Locate the cell with the specified text and output its [x, y] center coordinate. 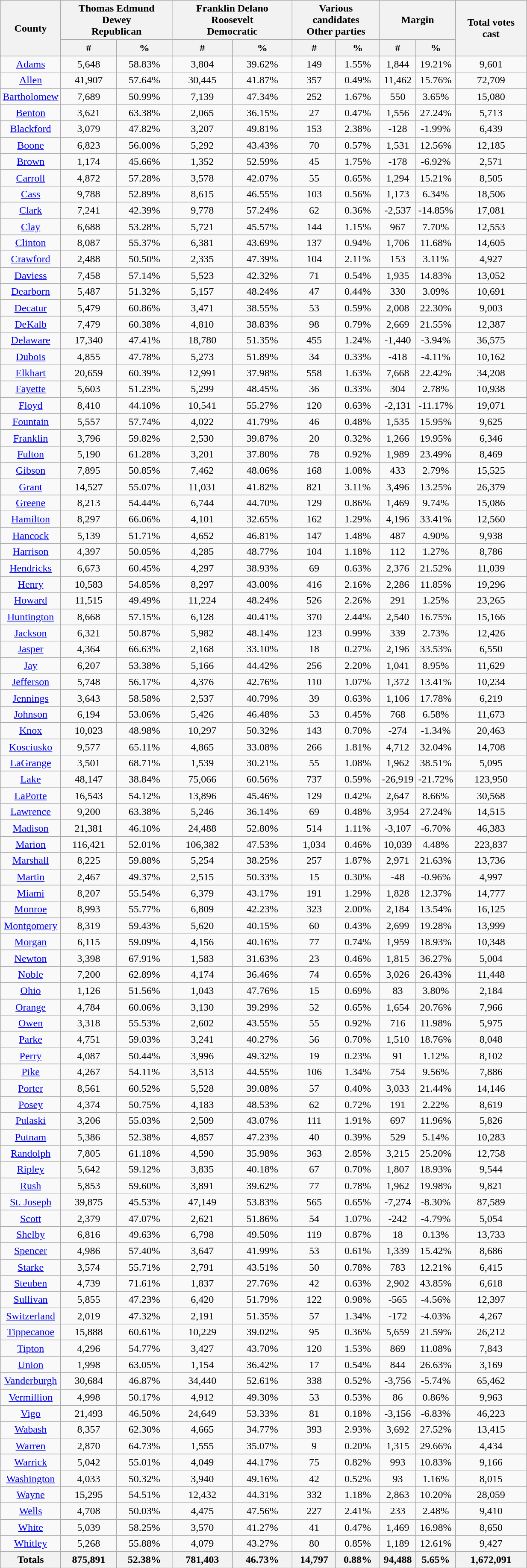
40.15% [262, 926]
8.95% [436, 665]
4,739 [88, 1284]
0.39% [358, 1137]
1,510 [397, 1040]
0.56% [358, 194]
9,166 [491, 1462]
36.42% [262, 1365]
13,896 [203, 796]
5,528 [203, 1088]
Shelby [31, 1234]
50.05% [144, 552]
3,033 [397, 1088]
60.45% [144, 568]
10,541 [203, 405]
7,668 [397, 373]
44.31% [262, 1495]
8,319 [88, 926]
57.28% [144, 178]
5,166 [203, 665]
36.15% [262, 113]
3,501 [88, 763]
Decatur [31, 308]
Putnam [31, 1137]
5,246 [203, 812]
5,713 [491, 113]
65.11% [144, 747]
3,215 [397, 1153]
12,387 [491, 324]
16,125 [491, 909]
1,126 [88, 991]
Franklin [31, 438]
12,991 [203, 373]
0.45% [358, 714]
21.63% [436, 861]
5,853 [88, 1186]
47.53% [262, 844]
57.24% [262, 210]
9,821 [491, 1186]
-2,537 [397, 210]
19,296 [491, 584]
123 [314, 633]
2,530 [203, 438]
42.32% [262, 275]
-1.34% [436, 730]
9,938 [491, 536]
45.46% [262, 796]
60.61% [144, 1332]
14,777 [491, 893]
-11.17% [436, 405]
49.63% [144, 1234]
44.70% [262, 503]
21.52% [436, 568]
50.85% [144, 470]
County [31, 28]
11.96% [436, 1121]
8,615 [203, 194]
-6.92% [436, 161]
12.37% [436, 893]
47.34% [262, 97]
0.18% [358, 1413]
15.42% [436, 1251]
59.03% [144, 1040]
2,509 [203, 1121]
Carroll [31, 178]
2,669 [397, 324]
363 [314, 1153]
4,872 [88, 178]
2,540 [397, 617]
9,410 [491, 1511]
Marion [31, 844]
-2,131 [397, 405]
4,101 [203, 519]
357 [314, 80]
91 [397, 1056]
8.66% [436, 796]
875,891 [88, 1560]
60.86% [144, 308]
19.98% [436, 1186]
6,809 [203, 909]
106,382 [203, 844]
43.43% [262, 145]
46.87% [144, 1381]
0.85% [358, 1544]
0.69% [358, 991]
68.71% [144, 763]
10,039 [397, 844]
4,364 [88, 649]
Fayette [31, 389]
44.42% [262, 665]
233 [397, 1511]
4,997 [491, 877]
18.76% [436, 1040]
93 [397, 1478]
304 [397, 389]
2,379 [88, 1218]
Brown [31, 161]
35.07% [262, 1446]
LaGrange [31, 763]
Hancock [31, 536]
9,200 [88, 812]
-5.74% [436, 1381]
71 [314, 275]
49.81% [262, 129]
32.65% [262, 519]
11,031 [203, 487]
47.07% [144, 1218]
2,971 [397, 861]
144 [314, 227]
Noble [31, 974]
55.53% [144, 1023]
-8.30% [436, 1202]
4,285 [203, 552]
36.27% [436, 958]
30,684 [88, 1381]
3,471 [203, 308]
558 [314, 373]
7,479 [88, 324]
1,535 [397, 422]
5,273 [203, 357]
70 [314, 145]
1,266 [397, 438]
3,130 [203, 1007]
1.16% [436, 1478]
2,488 [88, 259]
47.78% [144, 357]
50.44% [144, 1056]
-4.56% [436, 1300]
2,571 [491, 161]
26.43% [436, 974]
59.12% [144, 1169]
49.32% [262, 1056]
38.55% [262, 308]
2,863 [397, 1495]
6,688 [88, 227]
-6.70% [436, 828]
4,087 [88, 1056]
60.39% [144, 373]
0.53% [358, 1397]
10.83% [436, 1462]
16.98% [436, 1527]
6,219 [491, 698]
1,959 [397, 942]
Franklin Delano RooseveltDemocratic [233, 20]
41 [314, 1527]
-3,756 [397, 1381]
15,086 [491, 503]
Warrick [31, 1462]
20,659 [88, 373]
8,505 [491, 178]
15,888 [88, 1332]
16,543 [88, 796]
DeKalb [31, 324]
11,448 [491, 974]
0.88% [358, 1560]
2,335 [203, 259]
43.17% [262, 893]
7,689 [88, 97]
8,225 [88, 861]
56.17% [144, 682]
9 [314, 1446]
15,525 [491, 470]
Marshall [31, 861]
514 [314, 828]
31.63% [262, 958]
2,286 [397, 584]
19.21% [436, 64]
64.73% [144, 1446]
149 [314, 64]
Scott [31, 1218]
45.66% [144, 161]
6,115 [88, 942]
9,427 [491, 1544]
47.76% [262, 991]
36,575 [491, 340]
12,397 [491, 1300]
4,174 [203, 974]
2.93% [358, 1430]
9,788 [88, 194]
11,515 [88, 601]
Vigo [31, 1413]
1,339 [397, 1251]
3,169 [491, 1365]
4,376 [203, 682]
Wayne [31, 1495]
74 [314, 974]
4,986 [88, 1251]
51.32% [144, 292]
1.55% [358, 64]
8,102 [491, 1056]
Newton [31, 958]
1.24% [358, 340]
7,462 [203, 470]
33.53% [436, 649]
0.44% [358, 292]
2.38% [358, 129]
21.59% [436, 1332]
58.25% [144, 1527]
0.32% [358, 438]
40 [314, 1137]
50.50% [144, 259]
53.06% [144, 714]
60 [314, 926]
2,870 [88, 1446]
Boone [31, 145]
-48 [397, 877]
1,315 [397, 1446]
4,652 [203, 536]
Johnson [31, 714]
6.58% [436, 714]
416 [314, 584]
103 [314, 194]
5,254 [203, 861]
3,206 [88, 1121]
78 [314, 454]
5,157 [203, 292]
52.01% [144, 844]
55.03% [144, 1121]
4,033 [88, 1478]
38.25% [262, 861]
2.78% [436, 389]
Parke [31, 1040]
13,999 [491, 926]
St. Joseph [31, 1202]
28,059 [491, 1495]
0.40% [358, 1088]
1,043 [203, 991]
Washington [31, 1478]
2,602 [203, 1023]
50.99% [144, 97]
5,095 [491, 763]
32.04% [436, 747]
0.99% [358, 633]
Steuben [31, 1284]
2,019 [88, 1316]
3,207 [203, 129]
4,397 [88, 552]
5,268 [88, 1544]
Miami [31, 893]
50.33% [262, 877]
-418 [397, 357]
81 [314, 1413]
5,748 [88, 682]
7,458 [88, 275]
Posey [31, 1105]
38.84% [144, 780]
6,381 [203, 243]
49.37% [144, 877]
5,642 [88, 1169]
26,379 [491, 487]
52.89% [144, 194]
1,556 [397, 113]
Wabash [31, 1430]
3,954 [397, 812]
5,982 [203, 633]
0.13% [436, 1234]
Various candidatesOther parties [336, 20]
55.37% [144, 243]
9,778 [203, 210]
3,643 [88, 698]
Rush [31, 1186]
55.27% [262, 405]
Howard [31, 601]
42.23% [262, 909]
53.38% [144, 665]
3,427 [203, 1348]
55.77% [144, 909]
10,297 [203, 730]
Dearborn [31, 292]
-6.83% [436, 1413]
30.21% [262, 763]
0.30% [358, 877]
2.41% [358, 1511]
4,708 [88, 1511]
1.15% [358, 227]
2.44% [358, 617]
26.63% [436, 1365]
Jasper [31, 649]
0.42% [358, 796]
844 [397, 1365]
-4.11% [436, 357]
71.61% [144, 1284]
0.94% [358, 243]
2.79% [436, 470]
8,650 [491, 1527]
1,989 [397, 454]
4,296 [88, 1348]
6,798 [203, 1234]
Lawrence [31, 812]
51.89% [262, 357]
0.79% [358, 324]
43.27% [262, 1544]
Pulaski [31, 1121]
7,200 [88, 974]
487 [397, 536]
54.85% [144, 584]
39 [314, 698]
1.75% [358, 161]
4,297 [203, 568]
565 [314, 1202]
5,139 [88, 536]
168 [314, 470]
11,462 [397, 80]
Morgan [31, 942]
LaPorte [31, 796]
15.95% [436, 422]
46 [314, 422]
9,601 [491, 64]
48.14% [262, 633]
4,590 [203, 1153]
12,185 [491, 145]
15,080 [491, 97]
5,042 [88, 1462]
1,352 [203, 161]
4,912 [203, 1397]
1.53% [358, 1348]
12.21% [436, 1267]
22.30% [436, 308]
34 [314, 357]
1.67% [358, 97]
14,797 [314, 1560]
24,488 [203, 828]
869 [397, 1348]
80 [314, 1544]
111 [314, 1121]
27 [314, 113]
50.17% [144, 1397]
43.51% [262, 1267]
24,649 [203, 1413]
8,686 [491, 1251]
54.51% [144, 1495]
754 [397, 1072]
43.00% [262, 584]
Owen [31, 1023]
59.88% [144, 861]
4,022 [203, 422]
9,625 [491, 422]
75,066 [203, 780]
529 [397, 1137]
Hendricks [31, 568]
Allen [31, 80]
10,938 [491, 389]
58.83% [144, 64]
Kosciusko [31, 747]
3,692 [397, 1430]
1,555 [203, 1446]
51.71% [144, 536]
63.05% [144, 1365]
39.29% [262, 1007]
338 [314, 1381]
1,706 [397, 243]
716 [397, 1023]
1,807 [397, 1169]
52.80% [262, 828]
Jennings [31, 698]
1,154 [203, 1365]
50.03% [144, 1511]
17,081 [491, 210]
7,139 [203, 97]
Union [31, 1365]
44.55% [262, 1072]
Tippecanoe [31, 1332]
5,523 [203, 275]
37.80% [262, 454]
27.52% [436, 1430]
370 [314, 617]
Crawford [31, 259]
52 [314, 1007]
37.98% [262, 373]
3,621 [88, 113]
49.30% [262, 1397]
6,379 [203, 893]
11.98% [436, 1023]
332 [314, 1495]
5,855 [88, 1300]
42.39% [144, 210]
2,065 [203, 113]
455 [314, 340]
55.07% [144, 487]
116,421 [88, 844]
5,479 [88, 308]
15,166 [491, 617]
6,321 [88, 633]
3,804 [203, 64]
Pike [31, 1072]
18,506 [491, 194]
2,376 [397, 568]
39.08% [262, 1088]
47 [314, 292]
52.61% [262, 1381]
Totals [31, 1560]
54.44% [144, 503]
Dubois [31, 357]
2.73% [436, 633]
19,071 [491, 405]
67.91% [144, 958]
1,106 [397, 698]
5,721 [203, 227]
11,673 [491, 714]
1,173 [397, 194]
6,744 [203, 503]
40.16% [262, 942]
-1,440 [397, 340]
48.06% [262, 470]
393 [314, 1430]
47.41% [144, 340]
4,183 [203, 1105]
15.21% [436, 178]
-3.94% [436, 340]
54.11% [144, 1072]
51.23% [144, 389]
4,475 [203, 1511]
5,386 [88, 1137]
8,087 [88, 243]
10,691 [491, 292]
46.10% [144, 828]
110 [314, 682]
46.50% [144, 1413]
67 [314, 1169]
-274 [397, 730]
46.55% [262, 194]
46,383 [491, 828]
23.49% [436, 454]
4,865 [203, 747]
52.59% [262, 161]
3.65% [436, 97]
2.85% [358, 1153]
3,570 [203, 1527]
993 [397, 1462]
54.12% [144, 796]
2,902 [397, 1284]
8,993 [88, 909]
14,515 [491, 812]
59.43% [144, 926]
339 [397, 633]
0.87% [358, 1234]
11,629 [491, 665]
10.20% [436, 1495]
Perry [31, 1056]
3,318 [88, 1023]
1,672,091 [491, 1560]
55.01% [144, 1462]
1,844 [397, 64]
0.98% [358, 1300]
10,348 [491, 942]
30,568 [491, 796]
Jay [31, 665]
5,557 [88, 422]
252 [314, 97]
223,837 [491, 844]
Fountain [31, 422]
22.42% [436, 373]
41.87% [262, 80]
47,149 [203, 1202]
4,196 [397, 519]
1,531 [397, 145]
10,234 [491, 682]
39,875 [88, 1202]
13.25% [436, 487]
112 [397, 552]
12.61% [436, 1544]
3.09% [436, 292]
60.38% [144, 324]
Tipton [31, 1348]
Warren [31, 1446]
2.00% [358, 909]
Elkhart [31, 373]
46,223 [491, 1413]
83 [397, 991]
5,039 [88, 1527]
737 [314, 780]
2,791 [203, 1267]
323 [314, 909]
13,733 [491, 1234]
Montgomery [31, 926]
62.89% [144, 974]
3,079 [88, 129]
Switzerland [31, 1316]
5,190 [88, 454]
7,805 [88, 1153]
6,128 [203, 617]
5,826 [491, 1121]
Orange [31, 1007]
9.74% [436, 503]
3,496 [397, 487]
123,950 [491, 780]
2.48% [436, 1511]
4.48% [436, 844]
5,426 [203, 714]
526 [314, 601]
10,023 [88, 730]
4,810 [203, 324]
1.27% [436, 552]
5,620 [203, 926]
43.70% [262, 1348]
35.98% [262, 1153]
Sullivan [31, 1300]
14,527 [88, 487]
43.07% [262, 1121]
0.49% [358, 80]
3,940 [203, 1478]
Huntington [31, 617]
2.22% [436, 1105]
12,560 [491, 519]
768 [397, 714]
1,998 [88, 1365]
-26,919 [397, 780]
60.52% [144, 1088]
162 [314, 519]
5,299 [203, 389]
550 [397, 97]
Ripley [31, 1169]
7.70% [436, 227]
2,008 [397, 308]
5,054 [491, 1218]
-172 [397, 1316]
697 [397, 1121]
42.76% [262, 682]
5,648 [88, 64]
3.80% [436, 991]
4,998 [88, 1397]
6,673 [88, 568]
41.27% [262, 1527]
291 [397, 601]
-4.03% [436, 1316]
Porter [31, 1088]
4.90% [436, 536]
42.07% [262, 178]
5,975 [491, 1023]
5,487 [88, 292]
Monroe [31, 909]
2,515 [203, 877]
4,857 [203, 1137]
4,855 [88, 357]
3,891 [203, 1186]
40.41% [262, 617]
-7,274 [397, 1202]
1,174 [88, 161]
6,194 [88, 714]
39.87% [262, 438]
21.44% [436, 1088]
2,196 [397, 649]
0.82% [358, 1462]
57.15% [144, 617]
143 [314, 730]
49.50% [262, 1234]
6,823 [88, 145]
Knox [31, 730]
47.32% [144, 1316]
54 [314, 1218]
20,463 [491, 730]
1,837 [203, 1284]
Whitley [31, 1544]
8,619 [491, 1105]
48.98% [144, 730]
781,403 [203, 1560]
9,003 [491, 308]
29.66% [436, 1446]
8,213 [88, 503]
Spencer [31, 1251]
-4.79% [436, 1218]
59.60% [144, 1186]
0.20% [358, 1446]
Gibson [31, 470]
4,374 [88, 1105]
4,049 [203, 1462]
Henry [31, 584]
98 [314, 324]
45.53% [144, 1202]
46.48% [262, 714]
3,796 [88, 438]
14,146 [491, 1088]
6,207 [88, 665]
9,963 [491, 1397]
6,420 [203, 1300]
3,398 [88, 958]
Delaware [31, 340]
41.99% [262, 1251]
7,843 [491, 1348]
21,381 [88, 828]
119 [314, 1234]
86 [397, 1397]
2.20% [358, 665]
3,513 [203, 1072]
Cass [31, 194]
15,295 [88, 1495]
18,780 [203, 340]
21,493 [88, 1413]
15.76% [436, 80]
36.46% [262, 974]
0.61% [358, 1251]
5.65% [436, 1560]
5.14% [436, 1137]
Benton [31, 113]
-14.85% [436, 210]
25.20% [436, 1153]
57.74% [144, 422]
95 [314, 1332]
23 [314, 958]
48.45% [262, 389]
967 [397, 227]
Hamilton [31, 519]
1,189 [397, 1544]
227 [314, 1511]
266 [314, 747]
19.28% [436, 926]
3,241 [203, 1040]
8,786 [491, 552]
12,432 [203, 1495]
61.28% [144, 454]
43.85% [436, 1284]
61.18% [144, 1153]
1,539 [203, 763]
14,605 [491, 243]
Jackson [31, 633]
Starke [31, 1267]
2,647 [397, 796]
56.00% [144, 145]
51.56% [144, 991]
38.51% [436, 763]
55.54% [144, 893]
53.83% [262, 1202]
8,469 [491, 454]
Vermillion [31, 1397]
8,561 [88, 1088]
5,603 [88, 389]
4,665 [203, 1430]
4,784 [88, 1007]
19 [314, 1056]
36 [314, 389]
11.85% [436, 584]
1,034 [314, 844]
1,041 [397, 665]
-242 [397, 1218]
1,372 [397, 682]
45 [314, 161]
36.14% [262, 812]
1,828 [397, 893]
50.87% [144, 633]
11.68% [436, 243]
33.10% [262, 649]
40.18% [262, 1169]
62.30% [144, 1430]
21.55% [436, 324]
20.76% [436, 1007]
55.88% [144, 1544]
7,895 [88, 470]
38.83% [262, 324]
50 [314, 1267]
94,488 [397, 1560]
106 [314, 1072]
1,654 [397, 1007]
1.63% [358, 373]
12.56% [436, 145]
26,212 [491, 1332]
41.79% [262, 422]
8,048 [491, 1040]
44.17% [262, 1462]
55.71% [144, 1267]
1,294 [397, 178]
0.43% [358, 926]
17.78% [436, 698]
27.76% [262, 1284]
17,340 [88, 340]
783 [397, 1267]
0.27% [358, 649]
White [31, 1527]
1,583 [203, 958]
47.82% [144, 129]
Jefferson [31, 682]
Ohio [31, 991]
17 [314, 1365]
34,440 [203, 1381]
4,712 [397, 747]
Madison [31, 828]
40.27% [262, 1040]
Randolph [31, 1153]
9,577 [88, 747]
56 [314, 1040]
Thomas Edmund DeweyRepublican [116, 20]
34,208 [491, 373]
48,147 [88, 780]
2,467 [88, 877]
14,708 [491, 747]
47.56% [262, 1511]
53.28% [144, 227]
8,357 [88, 1430]
11.08% [436, 1348]
23,265 [491, 601]
6,618 [491, 1284]
1.12% [436, 1056]
7,886 [491, 1072]
47.39% [262, 259]
14.83% [436, 275]
8,207 [88, 893]
53.33% [262, 1413]
-21.72% [436, 780]
2,699 [397, 926]
0.72% [358, 1105]
2.26% [358, 601]
-178 [397, 161]
Clinton [31, 243]
43.55% [262, 1023]
1.11% [358, 828]
821 [314, 487]
Wells [31, 1511]
59.82% [144, 438]
3,996 [203, 1056]
48.77% [262, 552]
8,668 [88, 617]
10,162 [491, 357]
-0.96% [436, 877]
1,935 [397, 275]
Martin [31, 877]
2,168 [203, 649]
33.41% [436, 519]
60.56% [262, 780]
Fulton [31, 454]
13.54% [436, 909]
330 [397, 292]
60.06% [144, 1007]
12,758 [491, 1153]
66.63% [144, 649]
2,537 [203, 698]
2,191 [203, 1316]
6,346 [491, 438]
19.95% [436, 438]
257 [314, 861]
13.41% [436, 682]
1.25% [436, 601]
3,201 [203, 454]
16.75% [436, 617]
2.11% [358, 259]
4,079 [203, 1544]
6,439 [491, 129]
30,445 [203, 80]
50.75% [144, 1105]
10,583 [88, 584]
0.74% [358, 942]
38.93% [262, 568]
13,052 [491, 275]
43.69% [262, 243]
Clark [31, 210]
13,736 [491, 861]
3,026 [397, 974]
33.08% [262, 747]
Lake [31, 780]
75 [314, 1462]
41,907 [88, 80]
45.57% [262, 227]
49.49% [144, 601]
6.34% [436, 194]
1.91% [358, 1121]
49.16% [262, 1478]
-565 [397, 1300]
5,659 [397, 1332]
12,426 [491, 633]
39.02% [262, 1332]
20 [314, 438]
-3,156 [397, 1413]
34.77% [262, 1430]
0.57% [358, 145]
Clay [31, 227]
72,709 [491, 80]
1.87% [358, 861]
44.10% [144, 405]
51.79% [262, 1300]
48.53% [262, 1105]
4,434 [491, 1446]
1.48% [358, 536]
10,283 [491, 1137]
8,015 [491, 1478]
8,410 [88, 405]
Total votes cast [491, 28]
11,039 [491, 568]
65,462 [491, 1381]
Adams [31, 64]
Daviess [31, 275]
59.09% [144, 942]
433 [397, 470]
256 [314, 665]
4,751 [88, 1040]
-128 [397, 129]
Greene [31, 503]
3,574 [88, 1267]
3,578 [203, 178]
Harrison [31, 552]
2.16% [358, 584]
-3,107 [397, 828]
9,544 [491, 1169]
Vanderburgh [31, 1381]
-1.99% [436, 129]
5,292 [203, 145]
0.23% [358, 1056]
Margin [418, 20]
1.81% [358, 747]
54.77% [144, 1348]
147 [314, 536]
57.40% [144, 1251]
66.06% [144, 519]
40.79% [262, 698]
6,816 [88, 1234]
5,004 [491, 958]
12,553 [491, 227]
Grant [31, 487]
10,229 [203, 1332]
4,927 [491, 259]
46.73% [262, 1560]
57.64% [144, 80]
7,241 [88, 210]
137 [314, 243]
4,156 [203, 942]
Blackford [31, 129]
41.82% [262, 487]
Bartholomew [31, 97]
87,589 [491, 1202]
51.86% [262, 1218]
122 [314, 1300]
1,815 [397, 958]
9.56% [436, 1072]
3,835 [203, 1169]
11,224 [203, 601]
6,550 [491, 649]
13,415 [491, 1430]
58.58% [144, 698]
46.81% [262, 536]
Floyd [31, 405]
7,966 [491, 1007]
2,621 [203, 1218]
3,647 [203, 1251]
57.14% [144, 275]
6,415 [491, 1267]
